From the cell containing the given text, extract its center point as [X, Y] coordinate. 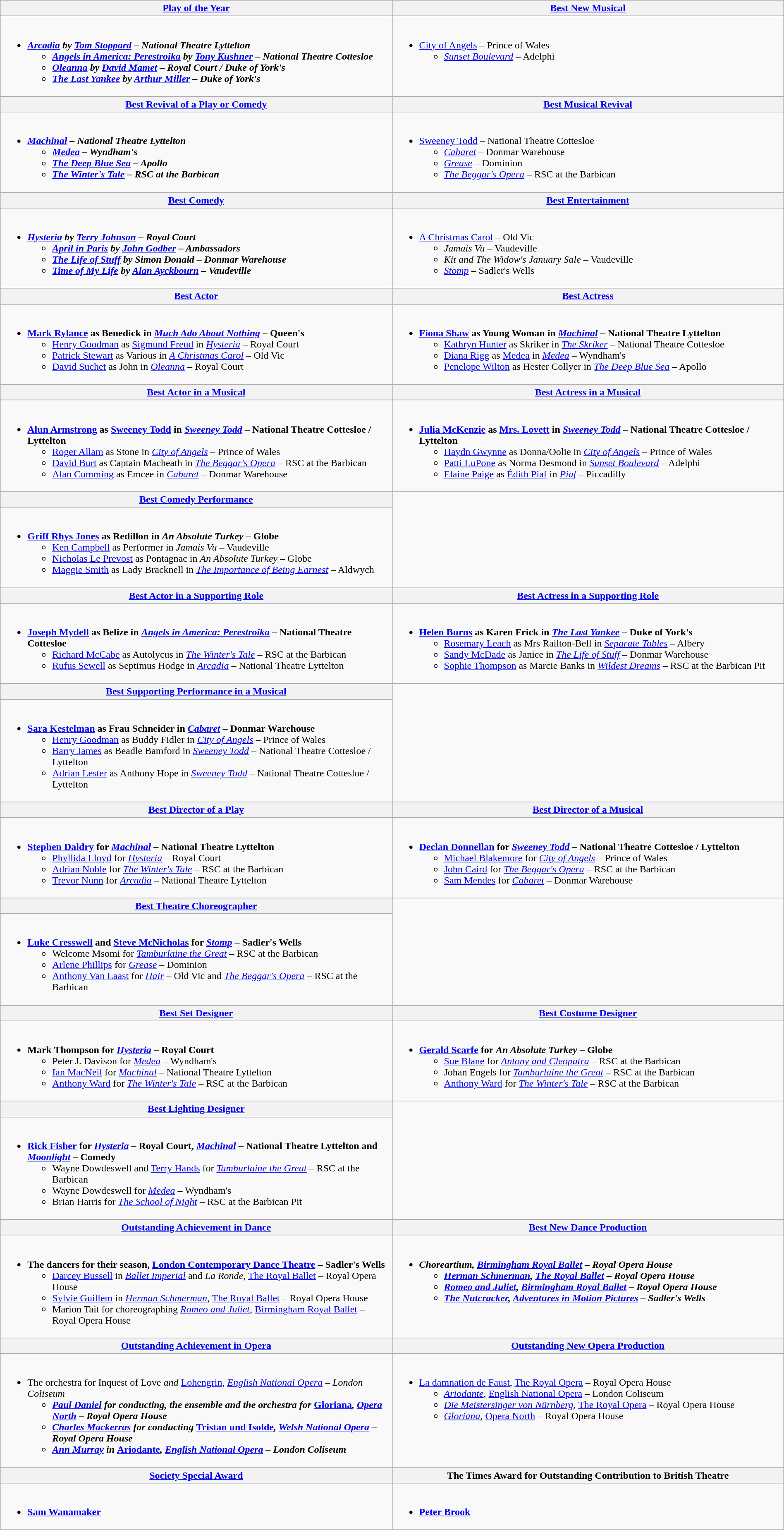
Best New Musical [588, 8]
Best Director of a Musical [588, 810]
Best Set Designer [196, 1013]
Sam Wanamaker [196, 1506]
Peter Brook [588, 1506]
Outstanding New Opera Production [588, 1346]
A Christmas Carol – Old VicJamais Vu – VaudevilleKit and The Widow's January Sale – VaudevilleStomp – Sadler's Wells [588, 248]
Best Supporting Performance in a Musical [196, 692]
Best Lighting Designer [196, 1109]
The Times Award for Outstanding Contribution to British Theatre [588, 1475]
Outstanding Achievement in Dance [196, 1227]
Society Special Award [196, 1475]
Best Musical Revival [588, 104]
City of Angels – Prince of WalesSunset Boulevard – Adelphi [588, 56]
Best Actress in a Supporting Role [588, 595]
Best Comedy Performance [196, 499]
Best Actor in a Musical [196, 392]
Best Actor [196, 296]
Best Costume Designer [588, 1013]
Best Actor in a Supporting Role [196, 595]
Outstanding Achievement in Opera [196, 1346]
Best New Dance Production [588, 1227]
Best Director of a Play [196, 810]
Machinal – National Theatre LytteltonMedea – Wyndham'sThe Deep Blue Sea – ApolloThe Winter's Tale – RSC at the Barbican [196, 152]
Best Theatre Choreographer [196, 906]
Best Revival of a Play or Comedy [196, 104]
Best Actress [588, 296]
Best Actress in a Musical [588, 392]
Best Entertainment [588, 200]
Play of the Year [196, 8]
Sweeney Todd – National Theatre CottesloeCabaret – Donmar WarehouseGrease – DominionThe Beggar's Opera – RSC at the Barbican [588, 152]
Best Comedy [196, 200]
